Find where the given text appears and provide that cell's center as [x, y] coordinate. 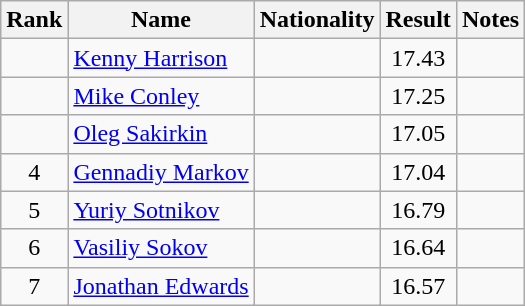
4 [34, 172]
Kenny Harrison [161, 58]
17.43 [418, 58]
Name [161, 20]
17.04 [418, 172]
Vasiliy Sokov [161, 248]
Result [418, 20]
17.25 [418, 96]
Yuriy Sotnikov [161, 210]
6 [34, 248]
Rank [34, 20]
7 [34, 286]
Oleg Sakirkin [161, 134]
16.79 [418, 210]
Gennadiy Markov [161, 172]
Notes [490, 20]
Nationality [317, 20]
16.57 [418, 286]
5 [34, 210]
16.64 [418, 248]
Jonathan Edwards [161, 286]
17.05 [418, 134]
Mike Conley [161, 96]
